Scan for the cell matching the given text and deliver its [X, Y] coordinate at center. 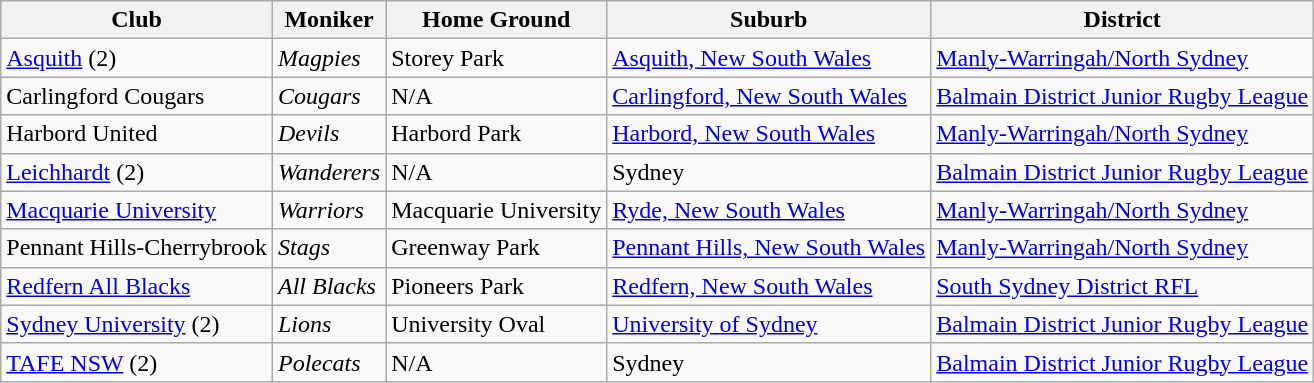
Harbord United [137, 134]
Suburb [769, 20]
Ryde, New South Wales [769, 210]
Lions [328, 324]
Club [137, 20]
Redfern All Blacks [137, 286]
Wanderers [328, 172]
All Blacks [328, 286]
Storey Park [496, 58]
Carlingford, New South Wales [769, 96]
District [1122, 20]
Stags [328, 248]
Pioneers Park [496, 286]
Pennant Hills, New South Wales [769, 248]
Devils [328, 134]
Redfern, New South Wales [769, 286]
Asquith, New South Wales [769, 58]
University of Sydney [769, 324]
Cougars [328, 96]
Asquith (2) [137, 58]
Leichhardt (2) [137, 172]
Pennant Hills-Cherrybrook [137, 248]
Home Ground [496, 20]
Harbord, New South Wales [769, 134]
South Sydney District RFL [1122, 286]
Polecats [328, 362]
Moniker [328, 20]
Carlingford Cougars [137, 96]
Harbord Park [496, 134]
Warriors [328, 210]
Magpies [328, 58]
University Oval [496, 324]
Sydney University (2) [137, 324]
Greenway Park [496, 248]
TAFE NSW (2) [137, 362]
